Search for the cell housing the specified text and yield its [X, Y] center coordinate. 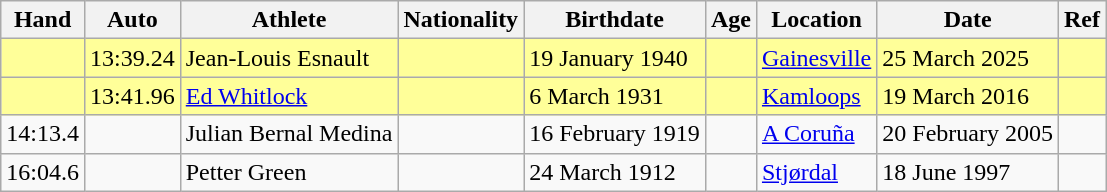
Gainesville [816, 58]
20 February 2005 [968, 134]
Birthdate [615, 20]
Jean-Louis Esnault [289, 58]
Auto [132, 20]
24 March 1912 [615, 172]
13:41.96 [132, 96]
6 March 1931 [615, 96]
16:04.6 [43, 172]
Stjørdal [816, 172]
18 June 1997 [968, 172]
Date [968, 20]
16 February 1919 [615, 134]
19 March 2016 [968, 96]
Location [816, 20]
Ed Whitlock [289, 96]
Ref [1082, 20]
13:39.24 [132, 58]
Nationality [461, 20]
25 March 2025 [968, 58]
19 January 1940 [615, 58]
Petter Green [289, 172]
Hand [43, 20]
Julian Bernal Medina [289, 134]
A Coruña [816, 134]
Athlete [289, 20]
Kamloops [816, 96]
Age [730, 20]
14:13.4 [43, 134]
